Extract the [X, Y] coordinate from the center of the cell holding the provided text.  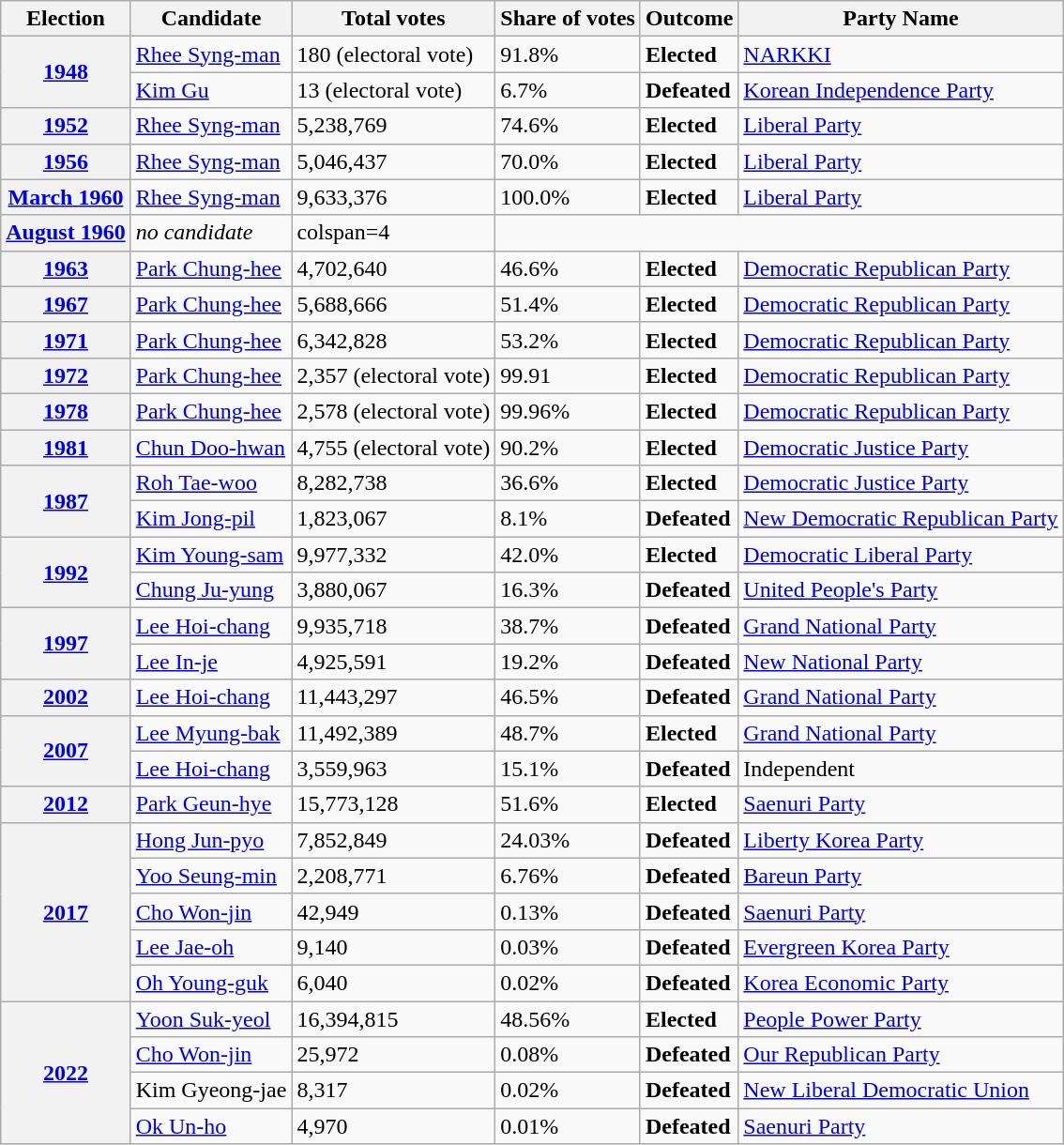
51.6% [569, 804]
19.2% [569, 662]
42,949 [394, 911]
1971 [66, 340]
Park Geun-hye [211, 804]
8,282,738 [394, 483]
0.08% [569, 1055]
March 1960 [66, 197]
Share of votes [569, 19]
Kim Young-sam [211, 555]
70.0% [569, 161]
NARKKI [901, 54]
6,342,828 [394, 340]
2022 [66, 1072]
Evergreen Korea Party [901, 947]
48.7% [569, 733]
9,935,718 [394, 626]
11,492,389 [394, 733]
53.2% [569, 340]
46.6% [569, 268]
0.13% [569, 911]
15,773,128 [394, 804]
Korea Economic Party [901, 983]
1972 [66, 375]
1952 [66, 126]
New Liberal Democratic Union [901, 1091]
1963 [66, 268]
Lee Jae-oh [211, 947]
1967 [66, 304]
1992 [66, 572]
Candidate [211, 19]
7,852,849 [394, 840]
13 (electoral vote) [394, 90]
August 1960 [66, 233]
42.0% [569, 555]
Chung Ju-yung [211, 590]
Our Republican Party [901, 1055]
Independent [901, 769]
New National Party [901, 662]
New Democratic Republican Party [901, 519]
Party Name [901, 19]
Election [66, 19]
6.76% [569, 876]
1,823,067 [394, 519]
16,394,815 [394, 1018]
Kim Jong-pil [211, 519]
99.96% [569, 411]
8,317 [394, 1091]
8.1% [569, 519]
9,977,332 [394, 555]
Oh Young-guk [211, 983]
1981 [66, 448]
Ok Un-ho [211, 1126]
6,040 [394, 983]
colspan=4 [394, 233]
46.5% [569, 697]
1997 [66, 644]
1948 [66, 72]
4,702,640 [394, 268]
Democratic Liberal Party [901, 555]
9,633,376 [394, 197]
1956 [66, 161]
4,970 [394, 1126]
United People's Party [901, 590]
90.2% [569, 448]
Hong Jun-pyo [211, 840]
Outcome [689, 19]
51.4% [569, 304]
4,925,591 [394, 662]
25,972 [394, 1055]
99.91 [569, 375]
74.6% [569, 126]
48.56% [569, 1018]
2002 [66, 697]
0.03% [569, 947]
5,238,769 [394, 126]
Liberty Korea Party [901, 840]
2012 [66, 804]
1978 [66, 411]
Yoo Seung-min [211, 876]
16.3% [569, 590]
2,578 (electoral vote) [394, 411]
0.01% [569, 1126]
180 (electoral vote) [394, 54]
2,208,771 [394, 876]
2,357 (electoral vote) [394, 375]
5,046,437 [394, 161]
4,755 (electoral vote) [394, 448]
Yoon Suk-yeol [211, 1018]
Kim Gu [211, 90]
3,880,067 [394, 590]
2017 [66, 911]
11,443,297 [394, 697]
38.7% [569, 626]
15.1% [569, 769]
1987 [66, 501]
Lee Myung-bak [211, 733]
Korean Independence Party [901, 90]
6.7% [569, 90]
9,140 [394, 947]
2007 [66, 751]
Roh Tae-woo [211, 483]
People Power Party [901, 1018]
91.8% [569, 54]
36.6% [569, 483]
Lee In-je [211, 662]
5,688,666 [394, 304]
Bareun Party [901, 876]
24.03% [569, 840]
Total votes [394, 19]
100.0% [569, 197]
Kim Gyeong-jae [211, 1091]
3,559,963 [394, 769]
Chun Doo-hwan [211, 448]
no candidate [211, 233]
